Find where the given text appears and provide that cell's center as [x, y] coordinate. 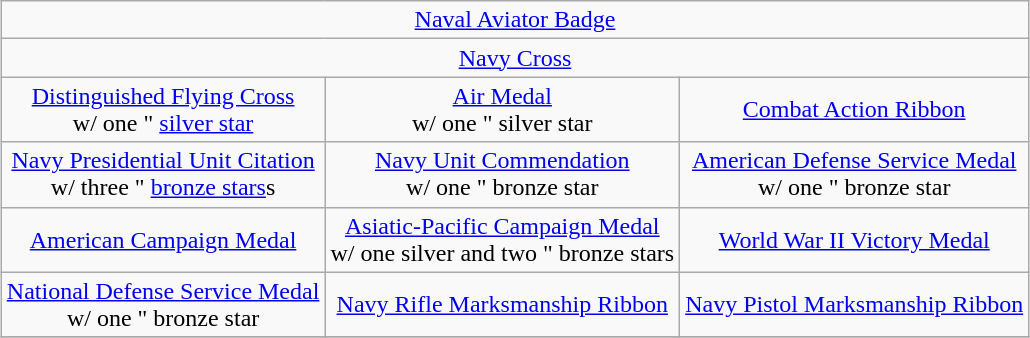
World War II Victory Medal [854, 240]
Navy Rifle Marksmanship Ribbon [502, 304]
American Campaign Medal [163, 240]
Navy Pistol Marksmanship Ribbon [854, 304]
Asiatic-Pacific Campaign Medalw/ one silver and two " bronze stars [502, 240]
Navy Presidential Unit Citationw/ three " bronze starss [163, 174]
Navy Unit Commendationw/ one " bronze star [502, 174]
Distinguished Flying Crossw/ one " silver star [163, 110]
Navy Cross [514, 58]
Combat Action Ribbon [854, 110]
American Defense Service Medalw/ one " bronze star [854, 174]
Air Medalw/ one " silver star [502, 110]
Naval Aviator Badge [514, 20]
National Defense Service Medalw/ one " bronze star [163, 304]
